Find where the given text appears and provide that cell's center as (x, y) coordinate. 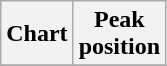
Peakposition (119, 34)
Chart (37, 34)
